Find where the given text appears and provide that cell's center as (x, y) coordinate. 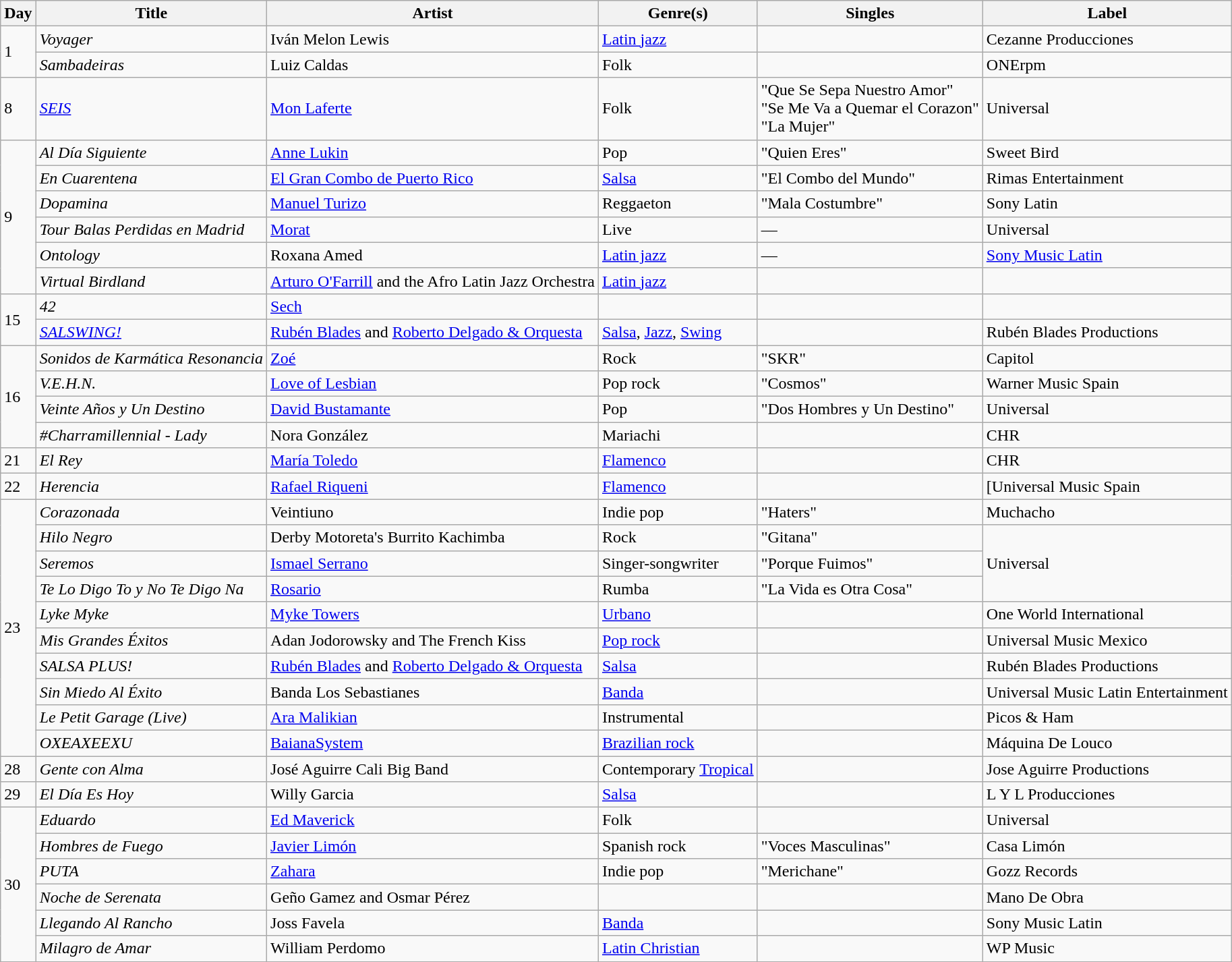
L Y L Producciones (1107, 795)
El Rey (151, 461)
Geño Gamez and Osmar Pérez (433, 897)
José Aguirre Cali Big Band (433, 768)
Máquina De Louco (1107, 743)
"Mala Costumbre" (870, 204)
23 (18, 627)
Mariachi (678, 435)
Gente con Alma (151, 768)
Label (1107, 13)
ONErpm (1107, 65)
Instrumental (678, 717)
Te Lo Digo To y No Te Digo Na (151, 589)
"Voces Masculinas" (870, 846)
21 (18, 461)
One World International (1107, 615)
Al Día Siguiente (151, 152)
[Universal Music Spain (1107, 486)
"Porque Fuimos" (870, 563)
Banda Los Sebastianes (433, 691)
9 (18, 217)
Zoé (433, 358)
El Gran Combo de Puerto Rico (433, 178)
"Haters" (870, 512)
Manuel Turizo (433, 204)
Jose Aguirre Productions (1107, 768)
Spanish rock (678, 846)
"Quien Eres" (870, 152)
Derby Motoreta's Burrito Kachimba (433, 538)
BaianaSystem (433, 743)
Warner Music Spain (1107, 384)
Myke Towers (433, 615)
SALSA PLUS! (151, 666)
Luiz Caldas (433, 65)
Genre(s) (678, 13)
OXEAXEEXU (151, 743)
David Bustamante (433, 409)
Arturo O'Farrill and the Afro Latin Jazz Orchestra (433, 281)
"Que Se Sepa Nuestro Amor""Se Me Va a Quemar el Corazon""La Mujer" (870, 109)
SEIS (151, 109)
Rosario (433, 589)
Urbano (678, 615)
Singer-songwriter (678, 563)
"El Combo del Mundo" (870, 178)
Ed Maverick (433, 820)
SALSWING! (151, 332)
Reggaeton (678, 204)
Iván Melon Lewis (433, 39)
Casa Limón (1107, 846)
Rumba (678, 589)
Sech (433, 306)
Live (678, 229)
Mano De Obra (1107, 897)
Singles (870, 13)
Willy Garcia (433, 795)
42 (151, 306)
Rafael Riqueni (433, 486)
Roxana Amed (433, 255)
Mis Grandes Éxitos (151, 640)
María Toledo (433, 461)
Lyke Myke (151, 615)
28 (18, 768)
Salsa, Jazz, Swing (678, 332)
Muchacho (1107, 512)
Ontology (151, 255)
En Cuarentena (151, 178)
"Cosmos" (870, 384)
Gozz Records (1107, 872)
8 (18, 109)
Morat (433, 229)
"Merichane" (870, 872)
Universal Music Latin Entertainment (1107, 691)
Hombres de Fuego (151, 846)
Eduardo (151, 820)
30 (18, 884)
Voyager (151, 39)
William Perdomo (433, 949)
Tour Balas Perdidas en Madrid (151, 229)
Rimas Entertainment (1107, 178)
"SKR" (870, 358)
Cezanne Producciones (1107, 39)
Contemporary Tropical (678, 768)
Sambadeiras (151, 65)
"Gitana" (870, 538)
Llegando Al Rancho (151, 923)
WP Music (1107, 949)
El Día Es Hoy (151, 795)
Artist (433, 13)
Universal Music Mexico (1107, 640)
#Charramillennial - Lady (151, 435)
Mon Laferte (433, 109)
Hilo Negro (151, 538)
"Dos Hombres y Un Destino" (870, 409)
Virtual Birdland (151, 281)
"La Vida es Otra Cosa" (870, 589)
Day (18, 13)
Anne Lukin (433, 152)
Capitol (1107, 358)
Sweet Bird (1107, 152)
15 (18, 319)
Le Petit Garage (Live) (151, 717)
Sony Latin (1107, 204)
Veinte Años y Un Destino (151, 409)
Sonidos de Karmática Resonancia (151, 358)
Veintiuno (433, 512)
Noche de Serenata (151, 897)
29 (18, 795)
Sin Miedo Al Éxito (151, 691)
1 (18, 52)
16 (18, 397)
Ara Malikian (433, 717)
Joss Favela (433, 923)
V.E.H.N. (151, 384)
Latin Christian (678, 949)
Seremos (151, 563)
Herencia (151, 486)
Title (151, 13)
Nora González (433, 435)
Corazonada (151, 512)
Milagro de Amar (151, 949)
Javier Limón (433, 846)
Love of Lesbian (433, 384)
Ismael Serrano (433, 563)
Picos & Ham (1107, 717)
22 (18, 486)
Brazilian rock (678, 743)
Dopamina (151, 204)
Adan Jodorowsky and The French Kiss (433, 640)
Zahara (433, 872)
PUTA (151, 872)
